Provide the (x, y) coordinate of the cell's center where the given text is located.  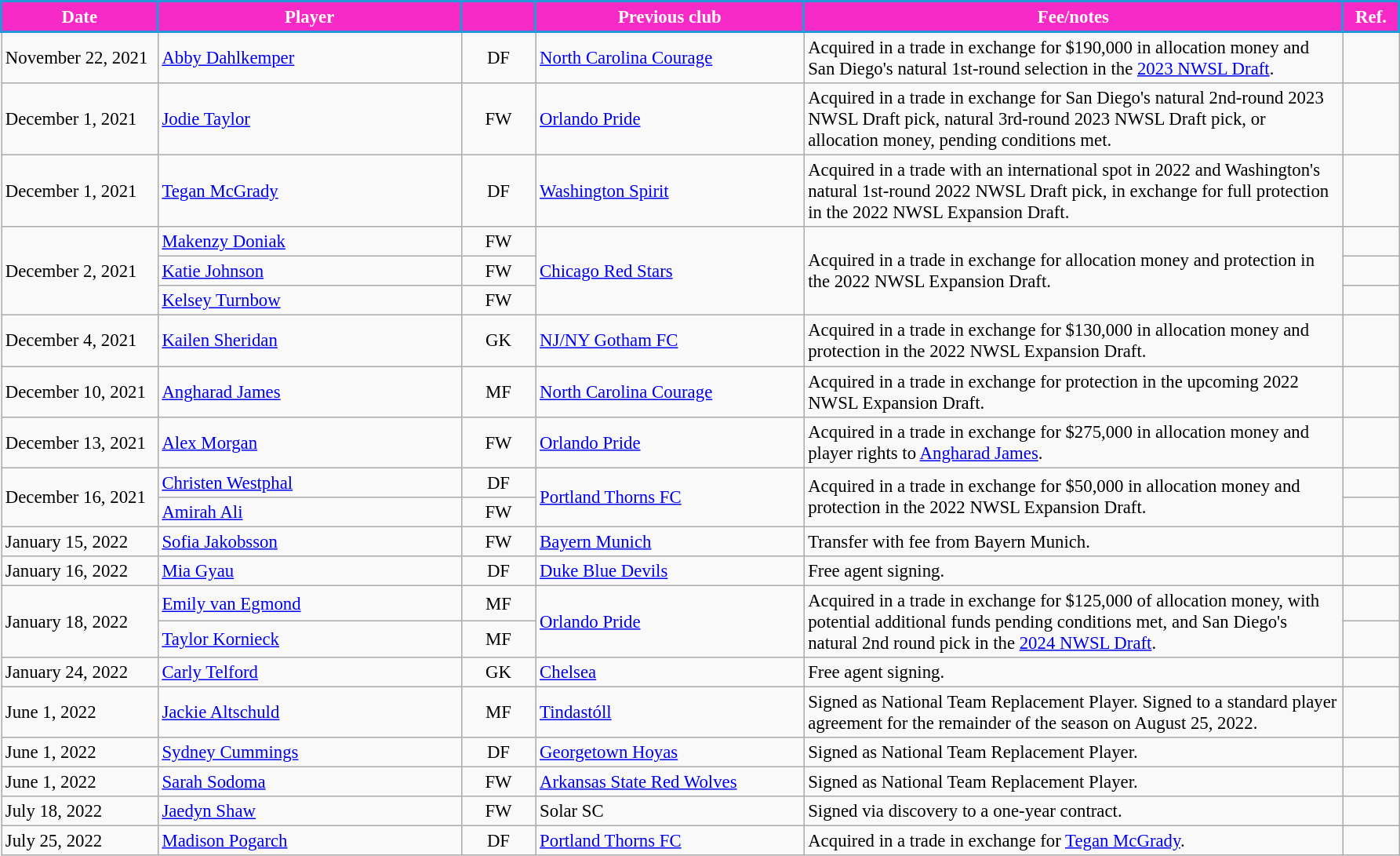
Emily van Egmond (309, 603)
Duke Blue Devils (670, 571)
Fee/notes (1073, 17)
December 10, 2021 (80, 392)
Kelsey Turnbow (309, 301)
Acquired in a trade in exchange for $130,000 in allocation money and protection in the 2022 NWSL Expansion Draft. (1073, 341)
July 25, 2022 (80, 841)
Jaedyn Shaw (309, 811)
December 4, 2021 (80, 341)
Abby Dahlkemper (309, 58)
July 18, 2022 (80, 811)
Acquired in a trade in exchange for Tegan McGrady. (1073, 841)
Signed as National Team Replacement Player. Signed to a standard player agreement for the remainder of the season on August 25, 2022. (1073, 712)
Georgetown Hoyas (670, 752)
Kailen Sheridan (309, 341)
Solar SC (670, 811)
Amirah Ali (309, 512)
Ref. (1371, 17)
Date (80, 17)
Katie Johnson (309, 271)
Chelsea (670, 672)
Jodie Taylor (309, 119)
Washington Spirit (670, 191)
Tindastóll (670, 712)
Chicago Red Stars (670, 271)
Arkansas State Red Wolves (670, 782)
Angharad James (309, 392)
Tegan McGrady (309, 191)
Player (309, 17)
Carly Telford (309, 672)
Acquired in a trade in exchange for $190,000 in allocation money and San Diego's natural 1st-round selection in the 2023 NWSL Draft. (1073, 58)
December 16, 2021 (80, 497)
January 24, 2022 (80, 672)
Acquired in a trade in exchange for allocation money and protection in the 2022 NWSL Expansion Draft. (1073, 271)
Acquired in a trade in exchange for protection in the upcoming 2022 NWSL Expansion Draft. (1073, 392)
Taylor Kornieck (309, 639)
Acquired in a trade in exchange for $50,000 in allocation money and protection in the 2022 NWSL Expansion Draft. (1073, 497)
Mia Gyau (309, 571)
January 16, 2022 (80, 571)
Sofia Jakobsson (309, 541)
NJ/NY Gotham FC (670, 341)
Bayern Munich (670, 541)
Madison Pogarch (309, 841)
Sydney Cummings (309, 752)
Makenzy Doniak (309, 242)
December 2, 2021 (80, 271)
November 22, 2021 (80, 58)
January 15, 2022 (80, 541)
January 18, 2022 (80, 621)
Jackie Altschuld (309, 712)
Christen Westphal (309, 483)
Previous club (670, 17)
Alex Morgan (309, 443)
Sarah Sodoma (309, 782)
December 13, 2021 (80, 443)
Signed via discovery to a one-year contract. (1073, 811)
Transfer with fee from Bayern Munich. (1073, 541)
Acquired in a trade in exchange for $275,000 in allocation money and player rights to Angharad James. (1073, 443)
